From the cell containing the given text, extract its center point as (x, y) coordinate. 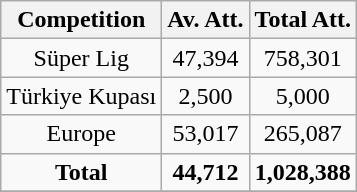
53,017 (206, 134)
2,500 (206, 96)
44,712 (206, 172)
265,087 (303, 134)
Europe (82, 134)
Türkiye Kupası (82, 96)
Total Att. (303, 20)
47,394 (206, 58)
Competition (82, 20)
Av. Att. (206, 20)
5,000 (303, 96)
Total (82, 172)
1,028,388 (303, 172)
Süper Lig (82, 58)
758,301 (303, 58)
